Pinpoint the cell where the given text exists, returning its (X, Y) midpoint coordinate. 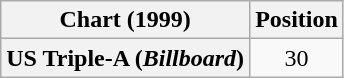
30 (297, 58)
Position (297, 20)
US Triple-A (Billboard) (126, 58)
Chart (1999) (126, 20)
